Locate the cell with the specified text and output its (x, y) center coordinate. 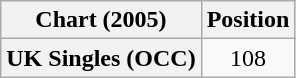
108 (248, 58)
Chart (2005) (101, 20)
UK Singles (OCC) (101, 58)
Position (248, 20)
